Output the [x, y] coordinate of the center of the cell containing the given text.  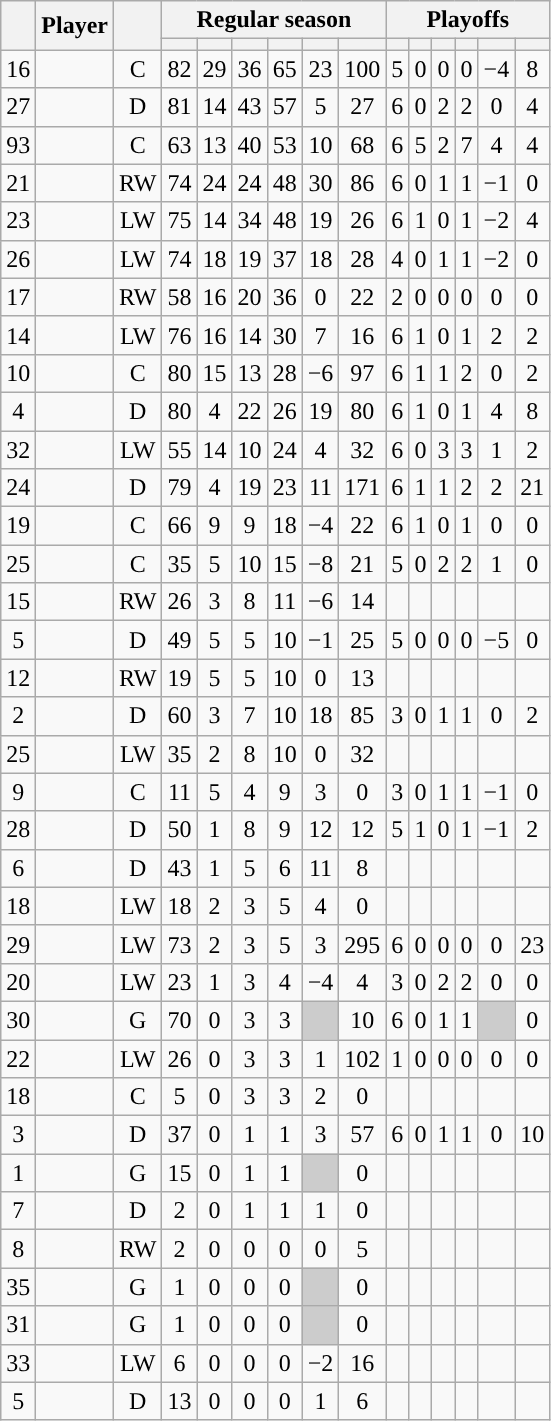
63 [180, 145]
86 [362, 183]
58 [180, 297]
65 [284, 69]
295 [362, 944]
85 [362, 716]
34 [250, 221]
−8 [320, 564]
33 [18, 1363]
Regular season [274, 20]
Player [75, 26]
97 [362, 373]
100 [362, 69]
171 [362, 488]
82 [180, 69]
79 [180, 488]
73 [180, 944]
40 [250, 145]
68 [362, 145]
102 [362, 1059]
66 [180, 526]
17 [18, 297]
70 [180, 1020]
60 [180, 716]
Playoffs [468, 20]
49 [180, 640]
76 [180, 335]
55 [180, 449]
−5 [496, 640]
93 [18, 145]
81 [180, 107]
75 [180, 221]
31 [18, 1325]
53 [284, 145]
50 [180, 830]
